Determine the (x, y) coordinate at the center of the cell enclosing the given text.  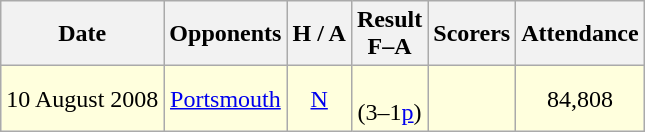
ResultF–A (389, 34)
10 August 2008 (82, 98)
H / A (319, 34)
N (319, 98)
84,808 (580, 98)
Attendance (580, 34)
Scorers (472, 34)
(3–1p) (389, 98)
Portsmouth (226, 98)
Date (82, 34)
Opponents (226, 34)
